Provide the [x, y] coordinate of the cell's center where the given text is located.  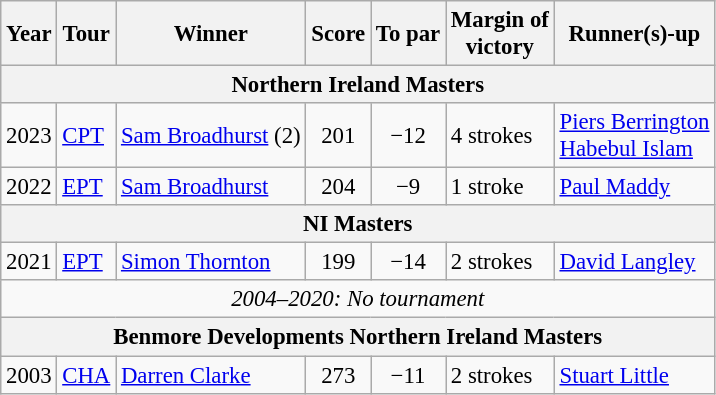
Winner [211, 34]
Piers Berrington Habebul Islam [634, 136]
David Langley [634, 262]
1 stroke [500, 187]
273 [338, 375]
CPT [86, 136]
199 [338, 262]
To par [408, 34]
−11 [408, 375]
Runner(s)-up [634, 34]
Score [338, 34]
2004–2020: No tournament [358, 299]
204 [338, 187]
Northern Ireland Masters [358, 85]
2021 [29, 262]
Year [29, 34]
2022 [29, 187]
Paul Maddy [634, 187]
Margin ofvictory [500, 34]
Stuart Little [634, 375]
Simon Thornton [211, 262]
Sam Broadhurst (2) [211, 136]
−12 [408, 136]
201 [338, 136]
Tour [86, 34]
2003 [29, 375]
2023 [29, 136]
Sam Broadhurst [211, 187]
−14 [408, 262]
Benmore Developments Northern Ireland Masters [358, 337]
CHA [86, 375]
−9 [408, 187]
Darren Clarke [211, 375]
4 strokes [500, 136]
NI Masters [358, 224]
